From the cell containing the given text, extract its center point as (X, Y) coordinate. 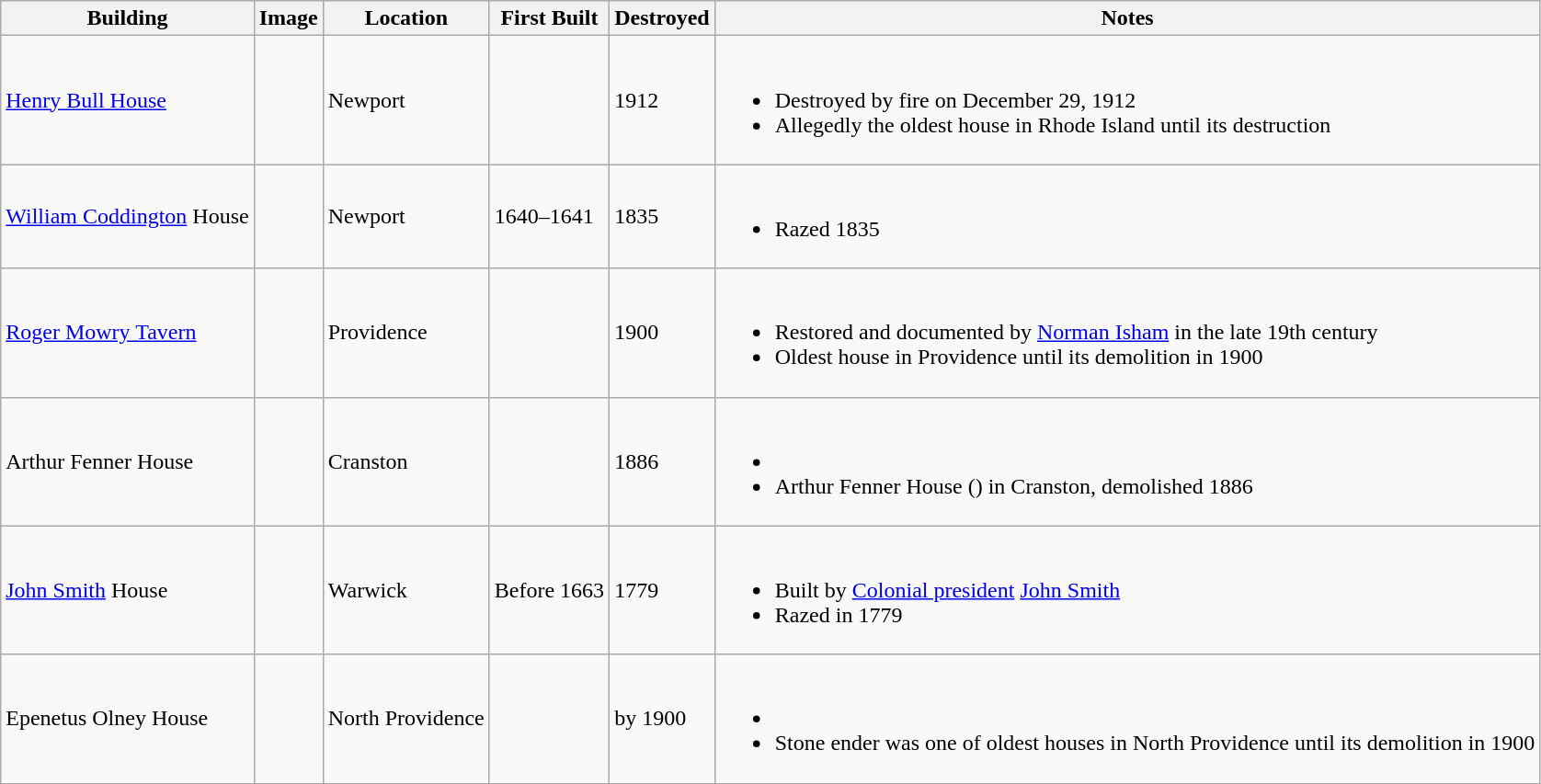
Providence (406, 333)
1640–1641 (549, 217)
Building (127, 18)
Notes (1127, 18)
Arthur Fenner House (127, 461)
John Smith House (127, 590)
Henry Bull House (127, 100)
First Built (549, 18)
Location (406, 18)
Destroyed by fire on December 29, 1912Allegedly the oldest house in Rhode Island until its destruction (1127, 100)
Before 1663 (549, 590)
1835 (662, 217)
Warwick (406, 590)
1912 (662, 100)
Epenetus Olney House (127, 719)
North Providence (406, 719)
Built by Colonial president John SmithRazed in 1779 (1127, 590)
William Coddington House (127, 217)
Stone ender was one of oldest houses in North Providence until its demolition in 1900 (1127, 719)
1886 (662, 461)
Restored and documented by Norman Isham in the late 19th centuryOldest house in Providence until its demolition in 1900 (1127, 333)
1900 (662, 333)
Destroyed (662, 18)
Roger Mowry Tavern (127, 333)
1779 (662, 590)
by 1900 (662, 719)
Arthur Fenner House () in Cranston, demolished 1886 (1127, 461)
Cranston (406, 461)
Razed 1835 (1127, 217)
Image (289, 18)
